For the text-containing cell, return its midpoint in (x, y) coordinate format. 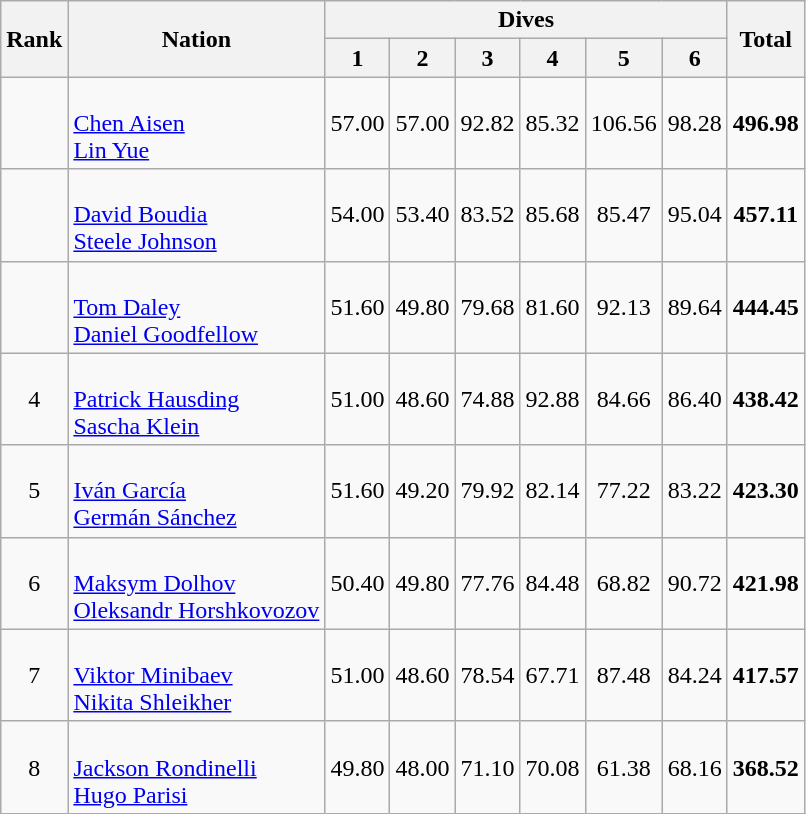
54.00 (358, 215)
Iván GarcíaGermán Sánchez (196, 491)
77.76 (488, 583)
70.08 (552, 767)
Patrick HausdingSascha Klein (196, 399)
Total (766, 39)
48.00 (422, 767)
71.10 (488, 767)
85.47 (624, 215)
77.22 (624, 491)
Dives (526, 20)
84.66 (624, 399)
8 (34, 767)
7 (34, 675)
84.24 (694, 675)
David BoudiaSteele Johnson (196, 215)
82.14 (552, 491)
78.54 (488, 675)
496.98 (766, 123)
50.40 (358, 583)
98.28 (694, 123)
87.48 (624, 675)
444.45 (766, 307)
83.52 (488, 215)
95.04 (694, 215)
92.82 (488, 123)
457.11 (766, 215)
Maksym DolhovOleksandr Horshkovozov (196, 583)
86.40 (694, 399)
84.48 (552, 583)
79.92 (488, 491)
Jackson RondinelliHugo Parisi (196, 767)
67.71 (552, 675)
85.68 (552, 215)
438.42 (766, 399)
106.56 (624, 123)
Tom DaleyDaniel Goodfellow (196, 307)
Nation (196, 39)
79.68 (488, 307)
81.60 (552, 307)
74.88 (488, 399)
89.64 (694, 307)
Chen AisenLin Yue (196, 123)
61.38 (624, 767)
423.30 (766, 491)
92.13 (624, 307)
92.88 (552, 399)
368.52 (766, 767)
49.20 (422, 491)
83.22 (694, 491)
Viktor MinibaevNikita Shleikher (196, 675)
2 (422, 58)
1 (358, 58)
90.72 (694, 583)
Rank (34, 39)
85.32 (552, 123)
68.16 (694, 767)
417.57 (766, 675)
53.40 (422, 215)
68.82 (624, 583)
421.98 (766, 583)
3 (488, 58)
